Identify which cell holds the provided text, then report its [X, Y] central coordinate. 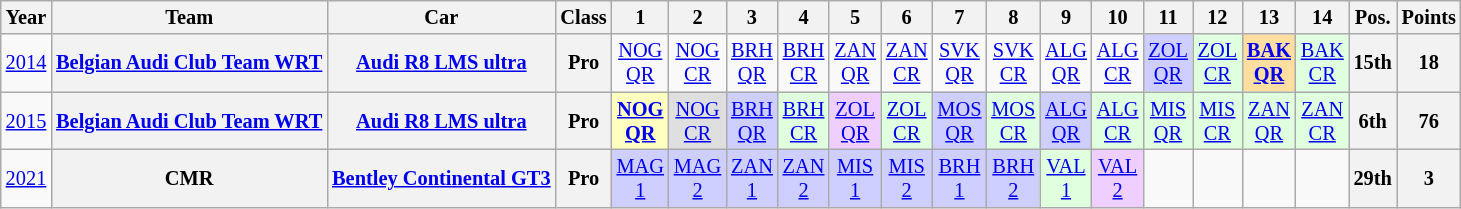
MIS1 [855, 178]
Points [1429, 17]
MOSQR [959, 121]
5 [855, 17]
Year [26, 17]
13 [1269, 17]
14 [1322, 17]
29th [1373, 178]
SVKQR [959, 63]
MAG2 [698, 178]
ZAN2 [804, 178]
BAKQR [1269, 63]
7 [959, 17]
ZAN1 [752, 178]
2 [698, 17]
76 [1429, 121]
CMR [189, 178]
Team [189, 17]
12 [1218, 17]
Pos. [1373, 17]
6 [907, 17]
8 [1013, 17]
Bentley Continental GT3 [441, 178]
MISQR [1168, 121]
SVKCR [1013, 63]
2014 [26, 63]
6th [1373, 121]
BRH1 [959, 178]
18 [1429, 63]
Class [583, 17]
4 [804, 17]
MOSCR [1013, 121]
BRH2 [1013, 178]
Car [441, 17]
BAKCR [1322, 63]
15th [1373, 63]
11 [1168, 17]
VAL1 [1066, 178]
VAL2 [1118, 178]
9 [1066, 17]
1 [640, 17]
MISCR [1218, 121]
10 [1118, 17]
2015 [26, 121]
MIS2 [907, 178]
MAG1 [640, 178]
2021 [26, 178]
